Return [x, y] of the center of cell containing provided text 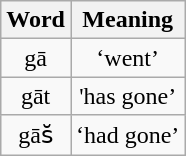
Meaning [127, 20]
gās̆ [36, 135]
‘went’ [127, 58]
‘had gone’ [127, 135]
Word [36, 20]
gā [36, 58]
'has gone’ [127, 96]
gāt [36, 96]
